Return the (X, Y) coordinate for the center point of the cell that contains the specified text.  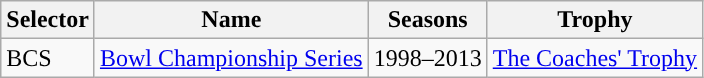
Name (231, 20)
BCS (48, 58)
The Coaches' Trophy (594, 58)
Trophy (594, 20)
Selector (48, 20)
Seasons (428, 20)
Bowl Championship Series (231, 58)
1998–2013 (428, 58)
